Capture the cell that displays the provided text and extract its (X, Y) central coordinate. 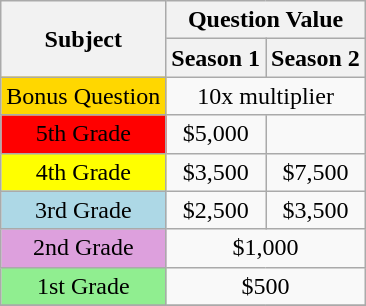
3rd Grade (84, 210)
$5,000 (216, 134)
5th Grade (84, 134)
1st Grade (84, 286)
Bonus Question (84, 96)
$1,000 (266, 248)
10x multiplier (266, 96)
Subject (84, 39)
$2,500 (216, 210)
Season 2 (316, 58)
4th Grade (84, 172)
$7,500 (316, 172)
Question Value (266, 20)
$500 (266, 286)
Season 1 (216, 58)
2nd Grade (84, 248)
